Provide the (X, Y) coordinate of the cell's center where the given text is located.  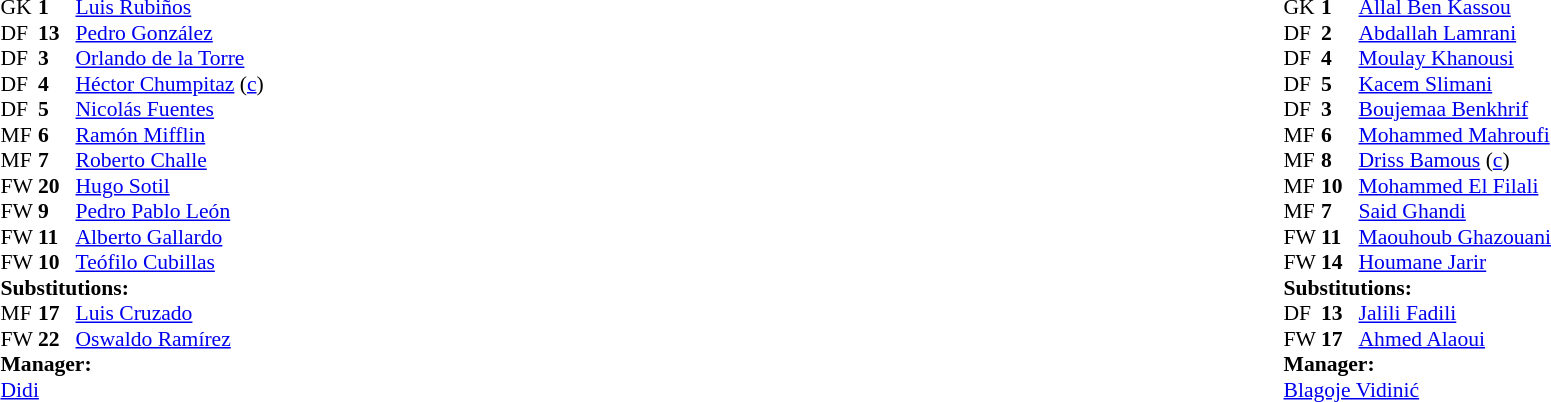
Alberto Gallardo (170, 237)
9 (57, 211)
Nicolás Fuentes (170, 109)
20 (57, 186)
2 (1340, 33)
Said Ghandi (1455, 211)
Mohammed Mahroufi (1455, 135)
8 (1340, 161)
Ramón Mifflin (170, 135)
Ahmed Alaoui (1455, 339)
Boujemaa Benkhrif (1455, 109)
Moulay Khanousi (1455, 59)
Oswaldo Ramírez (170, 339)
Luis Cruzado (170, 313)
Teófilo Cubillas (170, 263)
Mohammed El Filali (1455, 186)
Houmane Jarir (1455, 263)
Kacem Slimani (1455, 84)
Maouhoub Ghazouani (1455, 237)
Jalili Fadili (1455, 313)
Roberto Challe (170, 161)
Héctor Chumpitaz (c) (170, 84)
Pedro González (170, 33)
14 (1340, 263)
Driss Bamous (c) (1455, 161)
22 (57, 339)
Abdallah Lamrani (1455, 33)
Pedro Pablo León (170, 211)
Hugo Sotil (170, 186)
Orlando de la Torre (170, 59)
